Find where the given text appears and provide that cell's center as (x, y) coordinate. 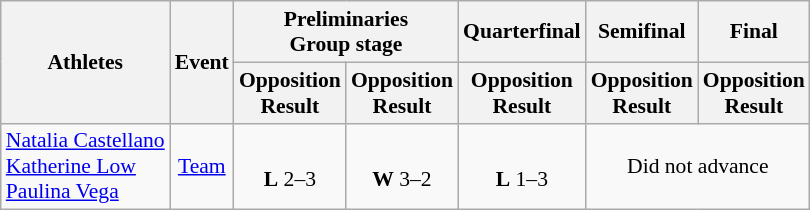
L 2–3 (290, 166)
Athletes (86, 62)
Final (754, 32)
Did not advance (698, 166)
PreliminariesGroup stage (346, 32)
W 3–2 (402, 166)
L 1–3 (522, 166)
Event (202, 62)
Semifinal (642, 32)
Natalia CastellanoKatherine LowPaulina Vega (86, 166)
Team (202, 166)
Quarterfinal (522, 32)
